Determine the (X, Y) coordinate at the center of the cell enclosing the given text.  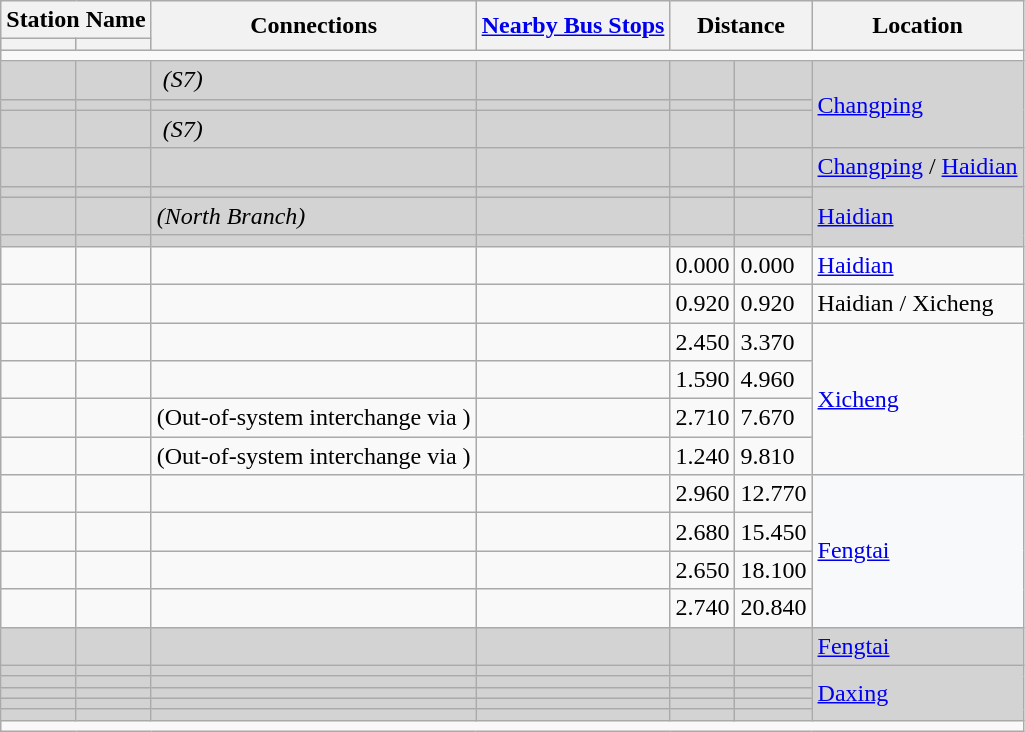
Connections (314, 26)
Nearby Bus Stops (573, 26)
4.960 (774, 380)
2.710 (702, 418)
2.450 (702, 341)
9.810 (774, 456)
15.450 (774, 532)
Daxing (918, 692)
3.370 (774, 341)
Location (918, 26)
Distance (741, 26)
Changping / Haidian (918, 167)
7.670 (774, 418)
1.590 (702, 380)
Changping (918, 104)
2.650 (702, 570)
20.840 (774, 608)
2.960 (702, 494)
18.100 (774, 570)
1.240 (702, 456)
2.680 (702, 532)
(North Branch) (314, 216)
2.740 (702, 608)
Haidian / Xicheng (918, 303)
Station Name (76, 20)
Xicheng (918, 398)
12.770 (774, 494)
